Determine the [X, Y] coordinate at the center of the cell enclosing the given text.  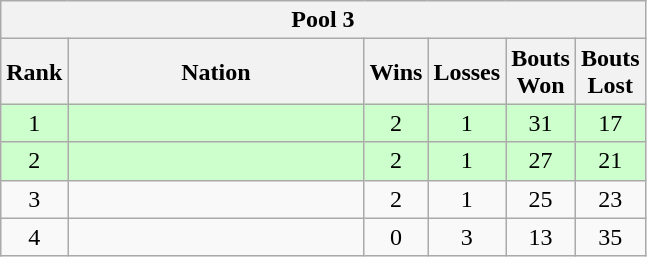
35 [610, 237]
21 [610, 161]
23 [610, 199]
31 [541, 123]
Losses [467, 72]
27 [541, 161]
Bouts Won [541, 72]
25 [541, 199]
Nation [216, 72]
Wins [396, 72]
Bouts Lost [610, 72]
4 [34, 237]
Rank [34, 72]
17 [610, 123]
0 [396, 237]
13 [541, 237]
Pool 3 [323, 20]
